Locate the cell with the specified text and output its (X, Y) center coordinate. 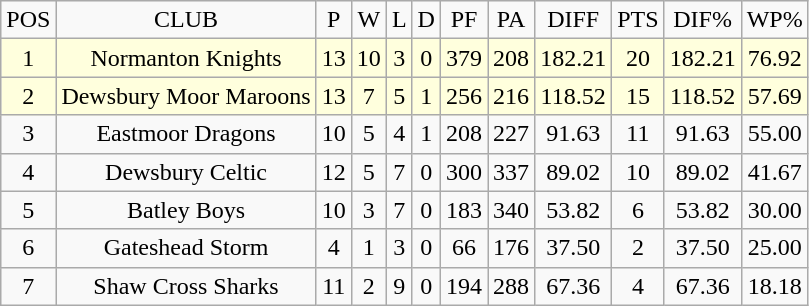
183 (464, 210)
Dewsbury Celtic (186, 172)
Dewsbury Moor Maroons (186, 96)
194 (464, 286)
Eastmoor Dragons (186, 134)
20 (638, 58)
30.00 (774, 210)
Gateshead Storm (186, 248)
216 (512, 96)
WP% (774, 20)
L (399, 20)
57.69 (774, 96)
PF (464, 20)
66 (464, 248)
PA (512, 20)
41.67 (774, 172)
176 (512, 248)
DIFF (574, 20)
9 (399, 286)
18.18 (774, 286)
25.00 (774, 248)
337 (512, 172)
Shaw Cross Sharks (186, 286)
256 (464, 96)
PTS (638, 20)
Normanton Knights (186, 58)
379 (464, 58)
DIF% (702, 20)
300 (464, 172)
D (426, 20)
CLUB (186, 20)
W (368, 20)
227 (512, 134)
15 (638, 96)
POS (28, 20)
12 (334, 172)
55.00 (774, 134)
P (334, 20)
76.92 (774, 58)
288 (512, 286)
Batley Boys (186, 210)
340 (512, 210)
